Find where the given text appears and provide that cell's center as [X, Y] coordinate. 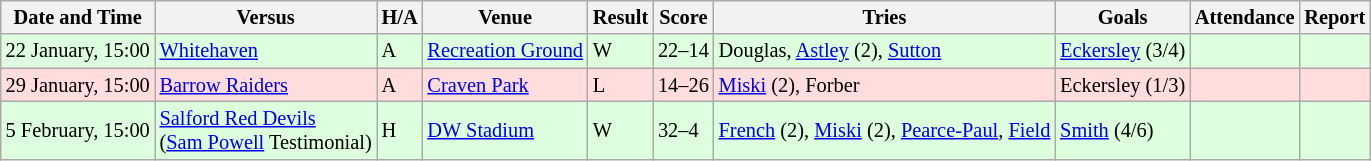
Barrow Raiders [266, 85]
Eckersley (3/4) [1122, 51]
Result [620, 17]
Eckersley (1/3) [1122, 85]
5 February, 15:00 [78, 130]
Douglas, Astley (2), Sutton [885, 51]
Report [1334, 17]
29 January, 15:00 [78, 85]
Venue [506, 17]
Goals [1122, 17]
Craven Park [506, 85]
14–26 [684, 85]
L [620, 85]
H [400, 130]
DW Stadium [506, 130]
32–4 [684, 130]
Tries [885, 17]
22–14 [684, 51]
Smith (4/6) [1122, 130]
Versus [266, 17]
Score [684, 17]
Attendance [1244, 17]
Miski (2), Forber [885, 85]
French (2), Miski (2), Pearce-Paul, Field [885, 130]
H/A [400, 17]
22 January, 15:00 [78, 51]
Recreation Ground [506, 51]
Whitehaven [266, 51]
Date and Time [78, 17]
Salford Red Devils(Sam Powell Testimonial) [266, 130]
